Search for the cell housing the specified text and yield its [X, Y] center coordinate. 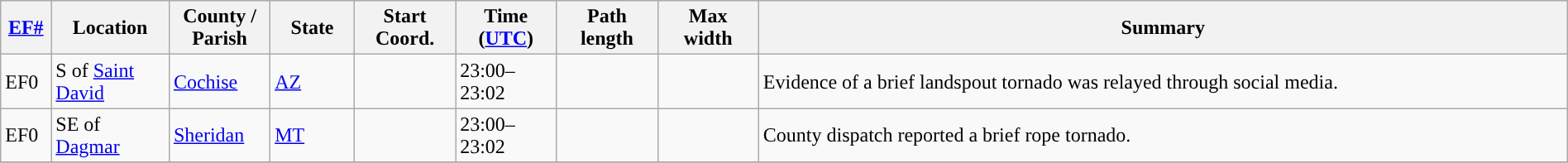
Path length [607, 28]
Max width [708, 28]
Start Coord. [404, 28]
AZ [313, 81]
Evidence of a brief landspout tornado was relayed through social media. [1163, 81]
MT [313, 136]
Time (UTC) [506, 28]
County dispatch reported a brief rope tornado. [1163, 136]
State [313, 28]
Cochise [219, 81]
SE of Dagmar [111, 136]
County / Parish [219, 28]
EF# [26, 28]
Sheridan [219, 136]
Summary [1163, 28]
S of Saint David [111, 81]
Location [111, 28]
